For the text-containing cell, return its midpoint in [X, Y] coordinate format. 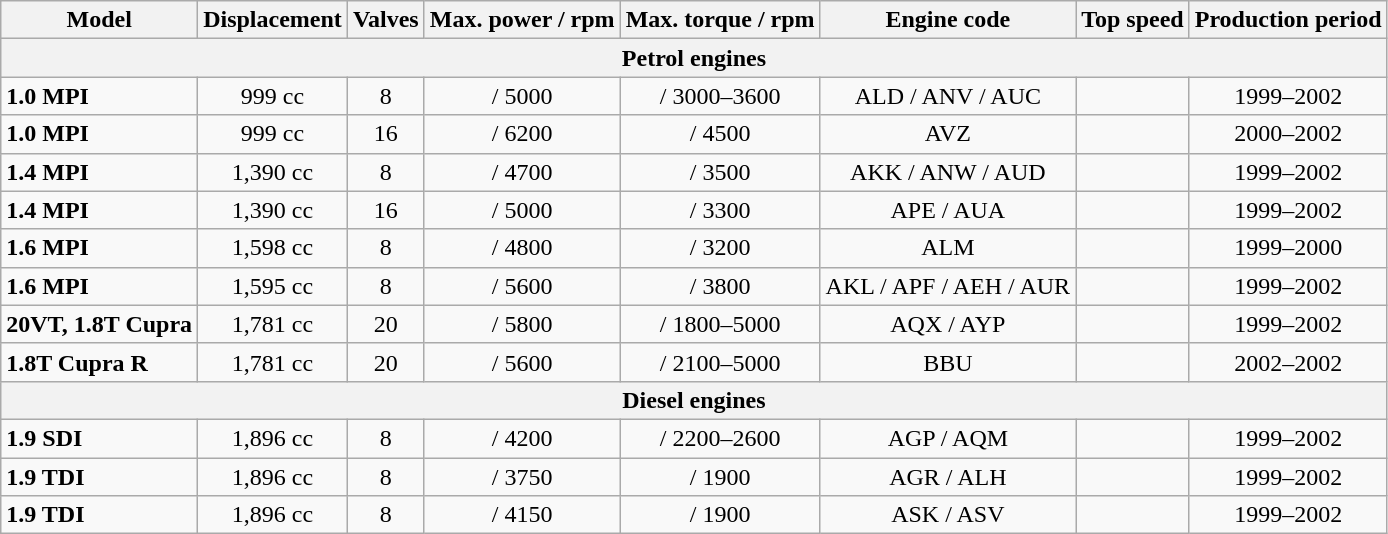
2002–2002 [1288, 362]
/ 5800 [522, 324]
Engine code [948, 20]
1999–2000 [1288, 248]
Diesel engines [694, 400]
20VT, 1.8T Cupra [100, 324]
2000–2002 [1288, 134]
/ 4200 [522, 438]
ASK / ASV [948, 515]
/ 3200 [720, 248]
AKK / ANW / AUD [948, 172]
AQX / AYP [948, 324]
Top speed [1133, 20]
/ 2200–2600 [720, 438]
/ 2100–5000 [720, 362]
/ 1800–5000 [720, 324]
/ 3800 [720, 286]
Valves [386, 20]
/ 3500 [720, 172]
AGR / ALH [948, 477]
/ 4800 [522, 248]
/ 4500 [720, 134]
AGP / AQM [948, 438]
ALD / ANV / AUC [948, 96]
ALM [948, 248]
Production period [1288, 20]
AVZ [948, 134]
/ 4150 [522, 515]
/ 4700 [522, 172]
/ 3000–3600 [720, 96]
Model [100, 20]
1.8T Cupra R [100, 362]
/ 6200 [522, 134]
Displacement [273, 20]
BBU [948, 362]
1.9 SDI [100, 438]
/ 3750 [522, 477]
Max. torque / rpm [720, 20]
1,598 cc [273, 248]
AKL / APF / AEH / AUR [948, 286]
1,595 cc [273, 286]
Max. power / rpm [522, 20]
APE / AUA [948, 210]
Petrol engines [694, 58]
/ 3300 [720, 210]
